From the cell containing the given text, extract its center point as [x, y] coordinate. 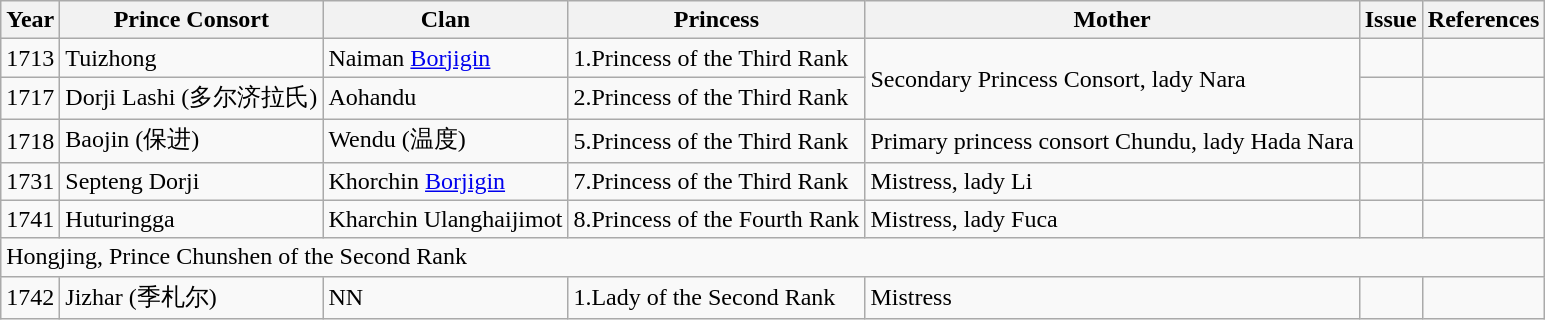
Year [30, 20]
Tuizhong [192, 58]
Baojin (保进) [192, 140]
Naiman Borjigin [446, 58]
References [1484, 20]
Mistress [1112, 298]
1742 [30, 298]
Wendu (温度) [446, 140]
1.Princess of the Third Rank [716, 58]
Khorchin Borjigin [446, 181]
1718 [30, 140]
Prince Consort [192, 20]
Mother [1112, 20]
Huturingga [192, 219]
7.Princess of the Third Rank [716, 181]
Clan [446, 20]
1741 [30, 219]
5.Princess of the Third Rank [716, 140]
2.Princess of the Third Rank [716, 98]
8.Princess of the Fourth Rank [716, 219]
Septeng Dorji [192, 181]
Kharchin Ulanghaijimot [446, 219]
NN [446, 298]
Secondary Princess Consort, lady Nara [1112, 80]
Princess [716, 20]
Hongjing, Prince Chunshen of the Second Rank [773, 257]
1.Lady of the Second Rank [716, 298]
1731 [30, 181]
Aohandu [446, 98]
Dorji Lashi (多尔济拉氏) [192, 98]
Primary princess consort Chundu, lady Hada Nara [1112, 140]
Mistress, lady Li [1112, 181]
Jizhar (季札尔) [192, 298]
Issue [1390, 20]
Mistress, lady Fuca [1112, 219]
1717 [30, 98]
1713 [30, 58]
